From the cell containing the given text, extract its center point as [x, y] coordinate. 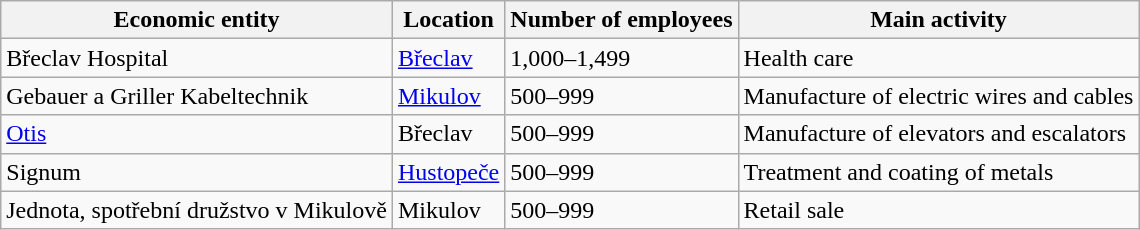
Otis [197, 134]
Location [448, 20]
Main activity [938, 20]
Jednota, spotřební družstvo v Mikulově [197, 210]
Břeclav Hospital [197, 58]
Treatment and coating of metals [938, 172]
Health care [938, 58]
Retail sale [938, 210]
Manufacture of elevators and escalators [938, 134]
Hustopeče [448, 172]
Number of employees [622, 20]
1,000–1,499 [622, 58]
Manufacture of electric wires and cables [938, 96]
Gebauer a Griller Kabeltechnik [197, 96]
Signum [197, 172]
Economic entity [197, 20]
